Output the (X, Y) coordinate of the center of the cell containing the given text.  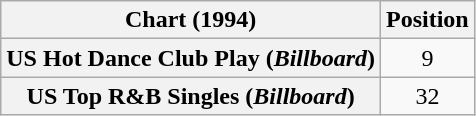
US Hot Dance Club Play (Billboard) (191, 58)
Position (428, 20)
Chart (1994) (191, 20)
US Top R&B Singles (Billboard) (191, 96)
32 (428, 96)
9 (428, 58)
